Scan for the cell matching the given text and deliver its (X, Y) coordinate at center. 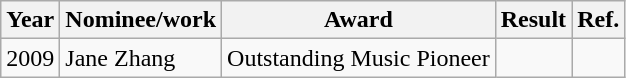
Year (30, 20)
Jane Zhang (141, 58)
Outstanding Music Pioneer (359, 58)
2009 (30, 58)
Award (359, 20)
Result (533, 20)
Ref. (598, 20)
Nominee/work (141, 20)
